Detect which cell encompasses the target text, then output its (x, y) center coordinate. 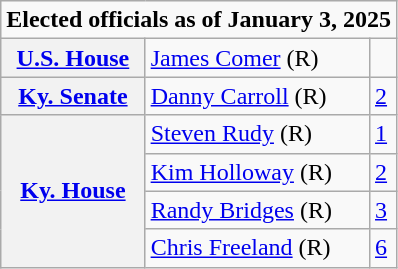
1 (384, 134)
Ky. Senate (73, 96)
Chris Freeland (R) (257, 248)
Steven Rudy (R) (257, 134)
Ky. House (73, 191)
U.S. House (73, 58)
Randy Bridges (R) (257, 210)
Kim Holloway (R) (257, 172)
6 (384, 248)
Danny Carroll (R) (257, 96)
Elected officials as of January 3, 2025 (199, 20)
3 (384, 210)
James Comer (R) (257, 58)
